Return the (x, y) coordinate for the center point of the cell that contains the specified text.  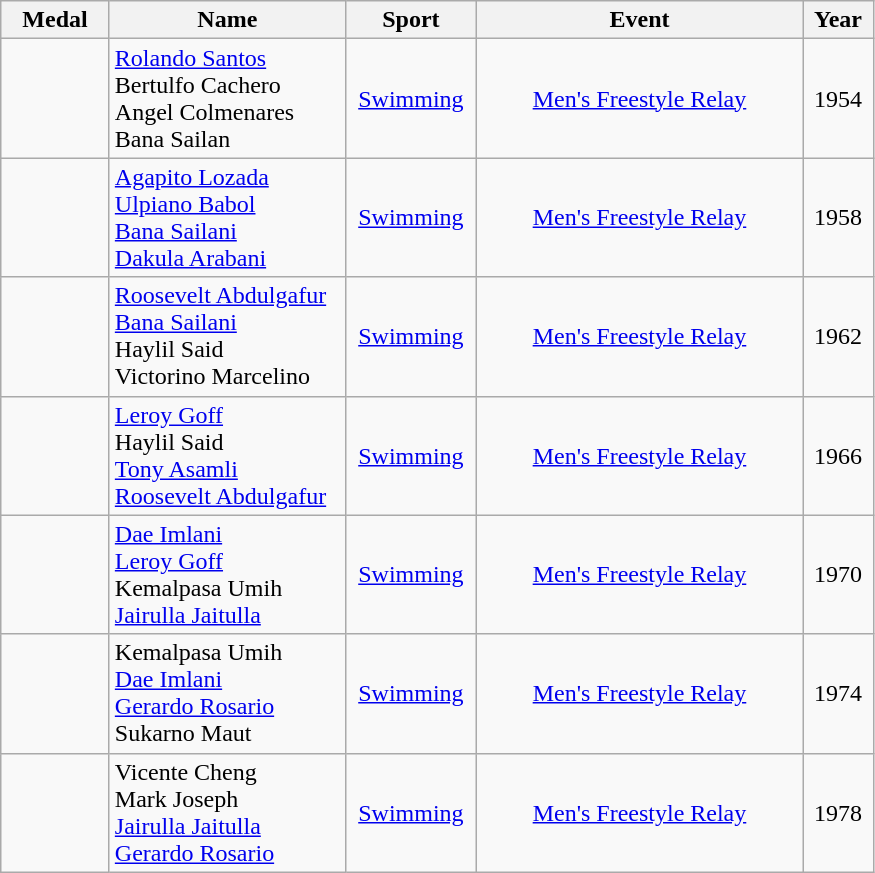
Name (227, 20)
Sport (410, 20)
Roosevelt AbdulgafurBana SailaniHaylil SaidVictorino Marcelino (227, 336)
1962 (838, 336)
Event (639, 20)
Leroy GoffHaylil SaidTony AsamliRoosevelt Abdulgafur (227, 456)
Year (838, 20)
1974 (838, 694)
1958 (838, 218)
Agapito LozadaUlpiano BabolBana SailaniDakula Arabani (227, 218)
Dae ImlaniLeroy GoffKemalpasa UmihJairulla Jaitulla (227, 574)
1970 (838, 574)
Kemalpasa UmihDae ImlaniGerardo RosarioSukarno Maut (227, 694)
1966 (838, 456)
Vicente ChengMark JosephJairulla JaitullaGerardo Rosario (227, 812)
Rolando SantosBertulfo CacheroAngel ColmenaresBana Sailan (227, 98)
1954 (838, 98)
1978 (838, 812)
Medal (56, 20)
